Detect which cell encompasses the target text, then output its (X, Y) center coordinate. 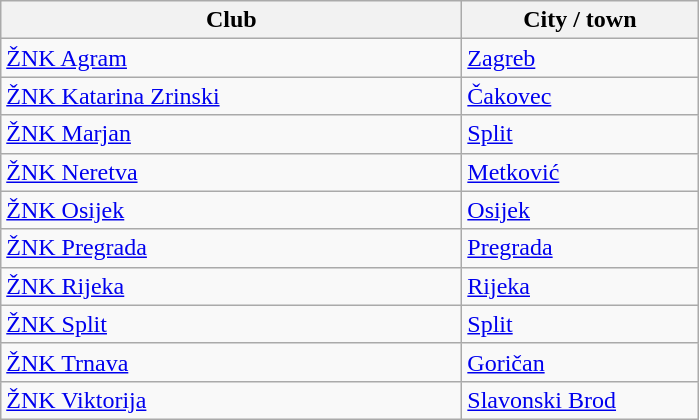
Club (232, 20)
Čakovec (580, 96)
ŽNK Marjan (232, 134)
Zagreb (580, 58)
ŽNK Agram (232, 58)
ŽNK Viktorija (232, 400)
ŽNK Osijek (232, 210)
ŽNK Trnava (232, 362)
ŽNK Katarina Zrinski (232, 96)
Goričan (580, 362)
Rijeka (580, 286)
City / town (580, 20)
ŽNK Neretva (232, 172)
Pregrada (580, 248)
ŽNK Pregrada (232, 248)
Slavonski Brod (580, 400)
ŽNK Split (232, 324)
Metković (580, 172)
Osijek (580, 210)
ŽNK Rijeka (232, 286)
